Locate the cell with the specified text and output its [X, Y] center coordinate. 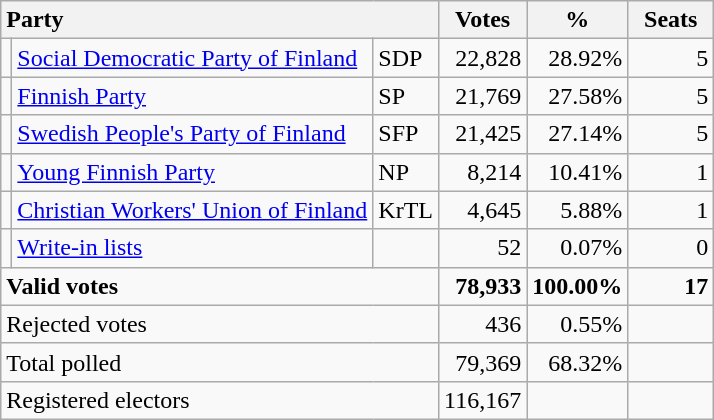
5.88% [578, 210]
78,933 [483, 286]
8,214 [483, 172]
436 [483, 324]
21,769 [483, 96]
116,167 [483, 400]
0 [671, 248]
Swedish People's Party of Finland [192, 134]
SP [406, 96]
Registered electors [220, 400]
Votes [483, 20]
NP [406, 172]
SDP [406, 58]
Party [220, 20]
% [578, 20]
KrTL [406, 210]
27.14% [578, 134]
Rejected votes [220, 324]
22,828 [483, 58]
68.32% [578, 362]
Write-in lists [192, 248]
21,425 [483, 134]
Total polled [220, 362]
0.55% [578, 324]
27.58% [578, 96]
0.07% [578, 248]
Social Democratic Party of Finland [192, 58]
Christian Workers' Union of Finland [192, 210]
Seats [671, 20]
Valid votes [220, 286]
17 [671, 286]
4,645 [483, 210]
SFP [406, 134]
28.92% [578, 58]
100.00% [578, 286]
10.41% [578, 172]
52 [483, 248]
79,369 [483, 362]
Finnish Party [192, 96]
Young Finnish Party [192, 172]
